Search for the cell housing the specified text and yield its [X, Y] center coordinate. 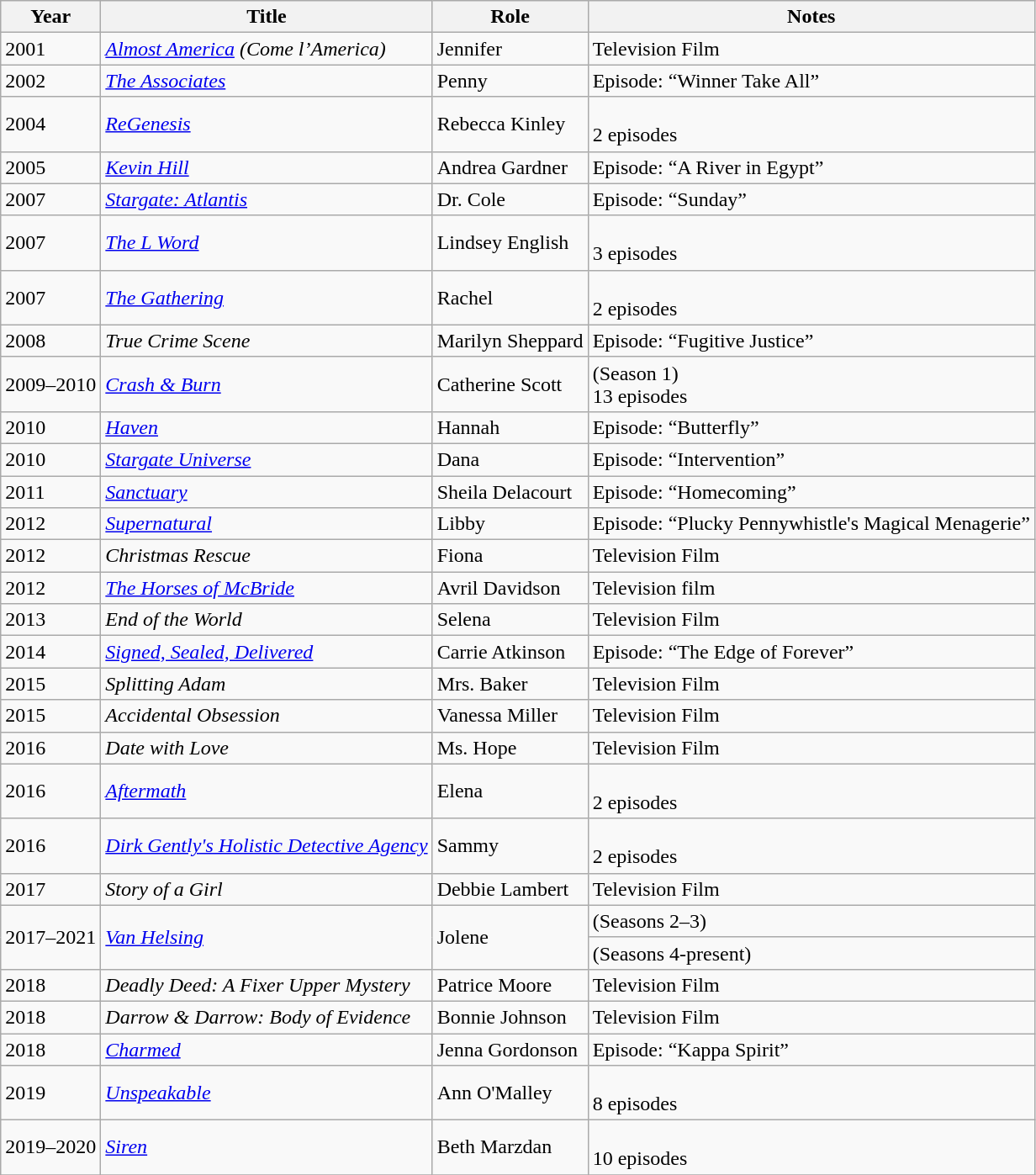
Penny [510, 81]
Episode: “Winner Take All” [811, 81]
Patrice Moore [510, 985]
Rachel [510, 298]
Accidental Obsession [267, 716]
(Season 1) 13 episodes [811, 384]
10 episodes [811, 1147]
Hannah [510, 427]
Episode: “Plucky Pennywhistle's Magical Menagerie” [811, 524]
End of the World [267, 620]
(Seasons 2–3) [811, 921]
True Crime Scene [267, 341]
Avril Davidson [510, 588]
Almost America (Come l’America) [267, 49]
Christmas Rescue [267, 556]
Year [50, 17]
The Associates [267, 81]
Haven [267, 427]
Rebecca Kinley [510, 124]
Episode: “Intervention” [811, 459]
Unspeakable [267, 1093]
The Gathering [267, 298]
Jennifer [510, 49]
Stargate Universe [267, 459]
Darrow & Darrow: Body of Evidence [267, 1017]
Andrea Gardner [510, 167]
The Horses of McBride [267, 588]
Vanessa Miller [510, 716]
Notes [811, 17]
Episode: “Butterfly” [811, 427]
Stargate: Atlantis [267, 199]
8 episodes [811, 1093]
Episode: “Fugitive Justice” [811, 341]
Lindsey English [510, 242]
Sammy [510, 846]
Charmed [267, 1049]
Carrie Atkinson [510, 652]
2004 [50, 124]
Selena [510, 620]
2014 [50, 652]
2005 [50, 167]
Episode: “Homecoming” [811, 492]
Episode: “Kappa Spirit” [811, 1049]
Sheila Delacourt [510, 492]
Signed, Sealed, Delivered [267, 652]
Van Helsing [267, 937]
Dirk Gently's Holistic Detective Agency [267, 846]
2019–2020 [50, 1147]
2011 [50, 492]
Dana [510, 459]
Mrs. Baker [510, 684]
Ann O'Malley [510, 1093]
Deadly Deed: A Fixer Upper Mystery [267, 985]
2008 [50, 341]
Fiona [510, 556]
Aftermath [267, 791]
Episode: “Sunday” [811, 199]
Elena [510, 791]
Libby [510, 524]
2017 [50, 889]
Television film [811, 588]
2001 [50, 49]
2017–2021 [50, 937]
Crash & Burn [267, 384]
Date with Love [267, 748]
Siren [267, 1147]
Episode: “The Edge of Forever” [811, 652]
Sanctuary [267, 492]
Beth Marzdan [510, 1147]
(Seasons 4-present) [811, 953]
Role [510, 17]
Episode: “A River in Egypt” [811, 167]
Jolene [510, 937]
Kevin Hill [267, 167]
ReGenesis [267, 124]
Marilyn Sheppard [510, 341]
2009–2010 [50, 384]
The L Word [267, 242]
Supernatural [267, 524]
3 episodes [811, 242]
Debbie Lambert [510, 889]
Splitting Adam [267, 684]
2002 [50, 81]
Dr. Cole [510, 199]
2019 [50, 1093]
Jenna Gordonson [510, 1049]
Ms. Hope [510, 748]
Catherine Scott [510, 384]
Title [267, 17]
2013 [50, 620]
Story of a Girl [267, 889]
Bonnie Johnson [510, 1017]
